Pinpoint the cell where the given text exists, returning its [X, Y] midpoint coordinate. 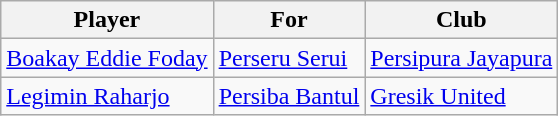
For [289, 20]
Gresik United [462, 96]
Perseru Serui [289, 58]
Player [107, 20]
Club [462, 20]
Persiba Bantul [289, 96]
Legimin Raharjo [107, 96]
Persipura Jayapura [462, 58]
Boakay Eddie Foday [107, 58]
